Pinpoint the cell where the given text exists, returning its [X, Y] midpoint coordinate. 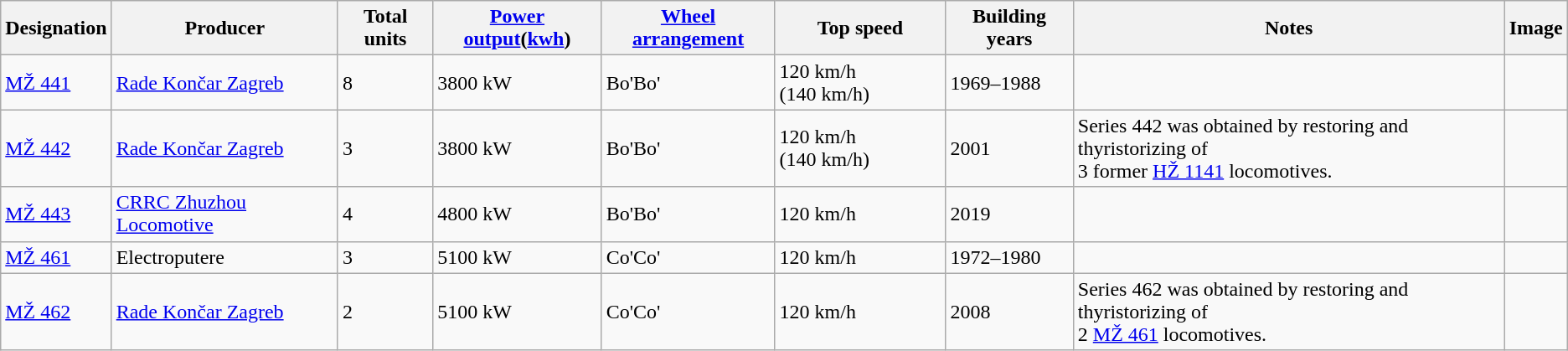
Image [1536, 28]
2008 [1009, 312]
2 [385, 312]
Series 442 was obtained by restoring and thyristorizing of 3 former HŽ 1141 locomotives. [1288, 148]
Top speed [860, 28]
Producer [224, 28]
Total units [385, 28]
Wheel arrangement [689, 28]
Electroputere [224, 257]
MŽ 442 [56, 148]
Building years [1009, 28]
2019 [1009, 214]
2001 [1009, 148]
MŽ 443 [56, 214]
Power output(kwh) [518, 28]
1972–1980 [1009, 257]
Designation [56, 28]
8 [385, 82]
Series 462 was obtained by restoring and thyristorizing of 2 MŽ 461 locomotives. [1288, 312]
CRRC Zhuzhou Locomotive [224, 214]
MŽ 462 [56, 312]
MŽ 461 [56, 257]
1969–1988 [1009, 82]
MŽ 441 [56, 82]
4 [385, 214]
Notes [1288, 28]
4800 kW [518, 214]
